Extract the [X, Y] coordinate from the center of the cell holding the provided text.  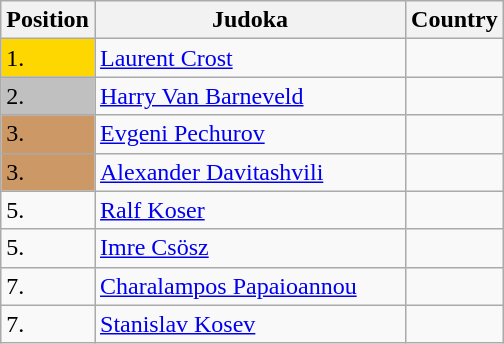
1. [48, 58]
Judoka [250, 20]
Imre Csösz [250, 248]
Evgeni Pechurov [250, 134]
Position [48, 20]
Alexander Davitashvili [250, 172]
Stanislav Kosev [250, 324]
Ralf Koser [250, 210]
Harry Van Barneveld [250, 96]
Charalampos Papaioannou [250, 286]
Country [455, 20]
2. [48, 96]
Laurent Crost [250, 58]
